Return the (X, Y) coordinate for the center point of the cell that contains the specified text.  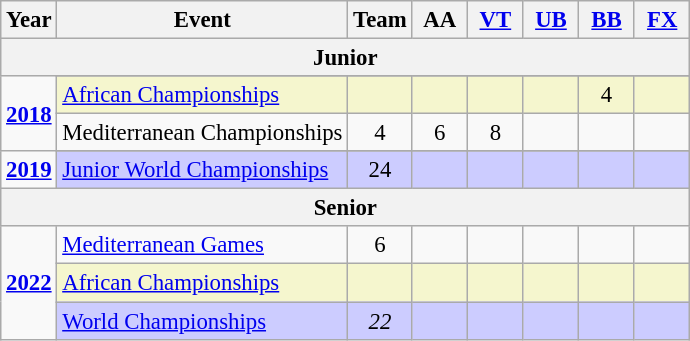
Mediterranean Games (202, 245)
VT (496, 20)
Junior World Championships (202, 170)
FX (662, 20)
World Championships (202, 321)
Junior (346, 58)
Year (29, 20)
2022 (29, 282)
Team (380, 20)
Event (202, 20)
Mediterranean Championships (202, 133)
BB (607, 20)
UB (551, 20)
2019 (29, 170)
22 (380, 321)
AA (440, 20)
8 (496, 133)
Senior (346, 208)
2018 (29, 114)
24 (380, 170)
